For the text-containing cell, return its midpoint in (X, Y) coordinate format. 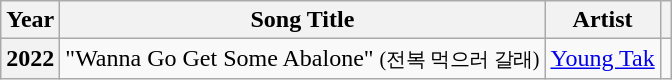
Young Tak (602, 59)
"Wanna Go Get Some Abalone" (전복 먹으러 갈래) (302, 59)
Song Title (302, 20)
2022 (30, 59)
Artist (602, 20)
Year (30, 20)
